Locate the cell with the specified text and output its (X, Y) center coordinate. 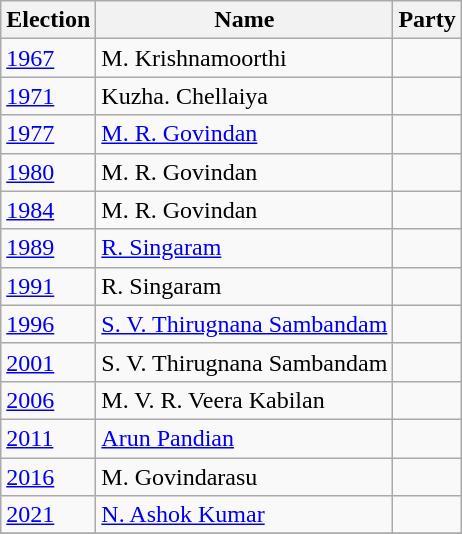
Name (244, 20)
M. Govindarasu (244, 477)
2016 (48, 477)
Arun Pandian (244, 438)
1977 (48, 134)
1991 (48, 286)
Kuzha. Chellaiya (244, 96)
1971 (48, 96)
2021 (48, 515)
1967 (48, 58)
1989 (48, 248)
2011 (48, 438)
1996 (48, 324)
2001 (48, 362)
N. Ashok Kumar (244, 515)
M. Krishnamoorthi (244, 58)
Election (48, 20)
1980 (48, 172)
1984 (48, 210)
2006 (48, 400)
M. V. R. Veera Kabilan (244, 400)
Party (427, 20)
